Scan for the cell matching the given text and deliver its (X, Y) coordinate at center. 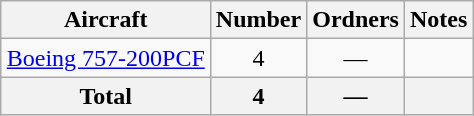
Total (106, 96)
Notes (438, 20)
Boeing 757-200PCF (106, 58)
Ordners (356, 20)
Number (258, 20)
Aircraft (106, 20)
